For the text-containing cell, return its midpoint in (X, Y) coordinate format. 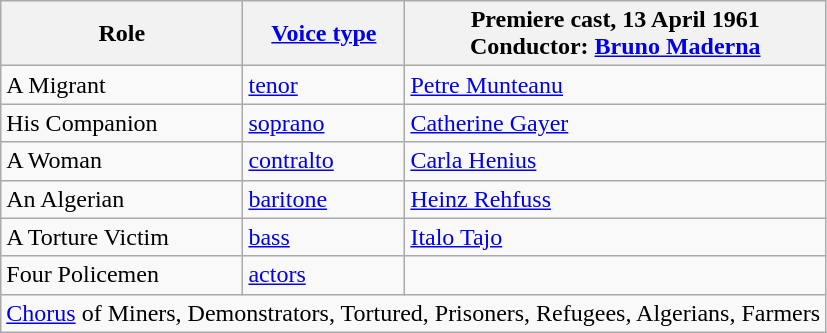
An Algerian (122, 199)
A Woman (122, 161)
Premiere cast, 13 April 1961Conductor: Bruno Maderna (616, 34)
contralto (324, 161)
Role (122, 34)
Catherine Gayer (616, 123)
His Companion (122, 123)
A Torture Victim (122, 237)
Four Policemen (122, 275)
baritone (324, 199)
A Migrant (122, 85)
Chorus of Miners, Demonstrators, Tortured, Prisoners, Refugees, Algerians, Farmers (414, 313)
Carla Henius (616, 161)
soprano (324, 123)
tenor (324, 85)
Voice type (324, 34)
Italo Tajo (616, 237)
Heinz Rehfuss (616, 199)
actors (324, 275)
Petre Munteanu (616, 85)
bass (324, 237)
